Return (x, y) of the center of cell containing provided text 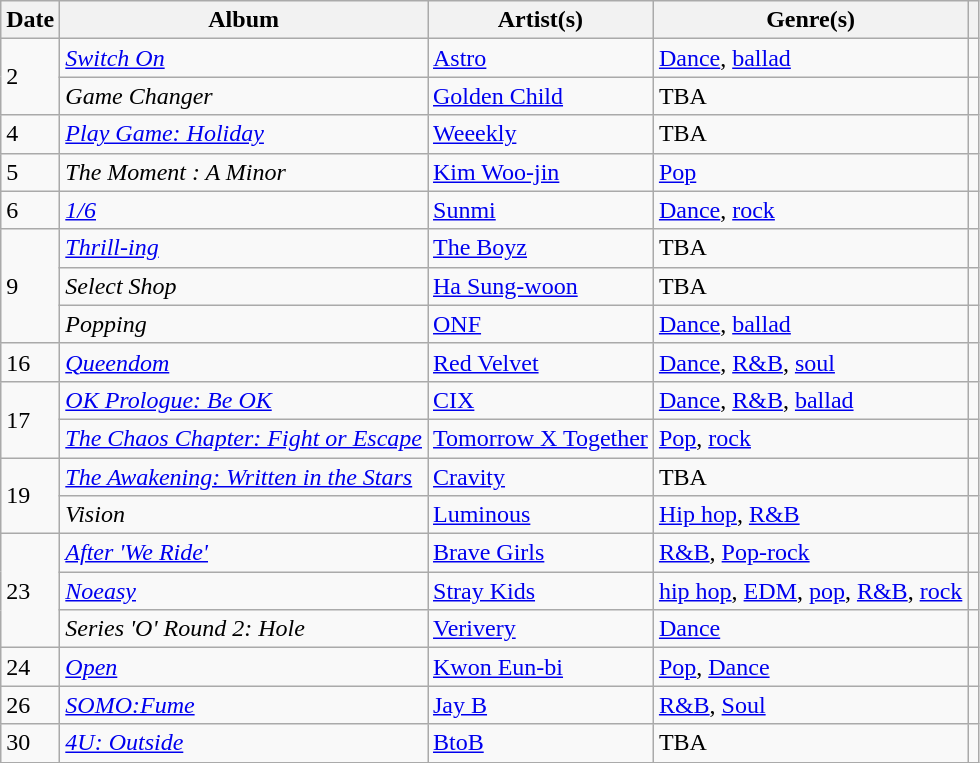
Series 'O' Round 2: Hole (244, 629)
Brave Girls (541, 553)
Jay B (541, 705)
26 (30, 705)
Red Velvet (541, 362)
Hip hop, R&B (810, 515)
Stray Kids (541, 591)
Dance (810, 629)
19 (30, 496)
Popping (244, 324)
Vision (244, 515)
Luminous (541, 515)
5 (30, 172)
BtoB (541, 743)
ONF (541, 324)
2 (30, 77)
Date (30, 20)
R&B, Pop-rock (810, 553)
17 (30, 419)
Weeekly (541, 134)
Kwon Eun-bi (541, 667)
The Moment : A Minor (244, 172)
Thrill-ing (244, 248)
Sunmi (541, 210)
Play Game: Holiday (244, 134)
4U: Outside (244, 743)
Golden Child (541, 96)
Ha Sung-woon (541, 286)
Noeasy (244, 591)
The Awakening: Written in the Stars (244, 477)
Astro (541, 58)
9 (30, 286)
1/6 (244, 210)
The Chaos Chapter: Fight or Escape (244, 438)
Genre(s) (810, 20)
Dance, R&B, ballad (810, 400)
Pop (810, 172)
Kim Woo-jin (541, 172)
16 (30, 362)
4 (30, 134)
24 (30, 667)
30 (30, 743)
Game Changer (244, 96)
CIX (541, 400)
Open (244, 667)
Pop, Dance (810, 667)
Switch On (244, 58)
23 (30, 591)
Dance, rock (810, 210)
Verivery (541, 629)
Pop, rock (810, 438)
R&B, Soul (810, 705)
Tomorrow X Together (541, 438)
Album (244, 20)
Dance, R&B, soul (810, 362)
OK Prologue: Be OK (244, 400)
Cravity (541, 477)
After 'We Ride' (244, 553)
SOMO:Fume (244, 705)
The Boyz (541, 248)
Queendom (244, 362)
6 (30, 210)
Artist(s) (541, 20)
Select Shop (244, 286)
hip hop, EDM, pop, R&B, rock (810, 591)
